Return [x, y] of the center of cell containing provided text 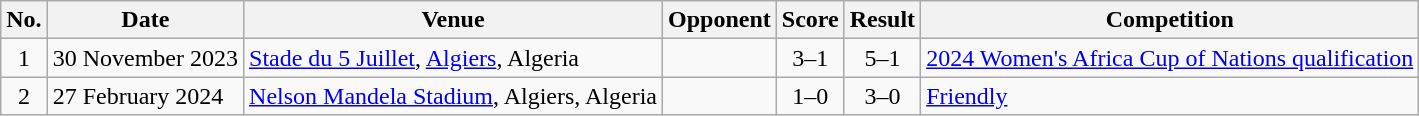
1 [24, 58]
2 [24, 96]
27 February 2024 [145, 96]
Date [145, 20]
No. [24, 20]
30 November 2023 [145, 58]
Stade du 5 Juillet, Algiers, Algeria [454, 58]
1–0 [810, 96]
3–0 [882, 96]
Result [882, 20]
Venue [454, 20]
Friendly [1170, 96]
Opponent [720, 20]
Nelson Mandela Stadium, Algiers, Algeria [454, 96]
Score [810, 20]
5–1 [882, 58]
Competition [1170, 20]
2024 Women's Africa Cup of Nations qualification [1170, 58]
3–1 [810, 58]
